Determine the (x, y) coordinate at the center of the cell enclosing the given text.  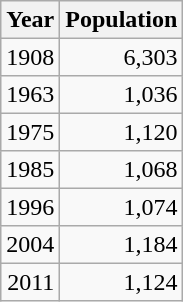
2004 (30, 244)
Year (30, 20)
1996 (30, 206)
1975 (30, 132)
Population (122, 20)
1908 (30, 56)
1,120 (122, 132)
1,124 (122, 282)
1963 (30, 94)
1985 (30, 170)
1,184 (122, 244)
1,068 (122, 170)
1,036 (122, 94)
2011 (30, 282)
1,074 (122, 206)
6,303 (122, 56)
